Detect which cell encompasses the target text, then output its (X, Y) center coordinate. 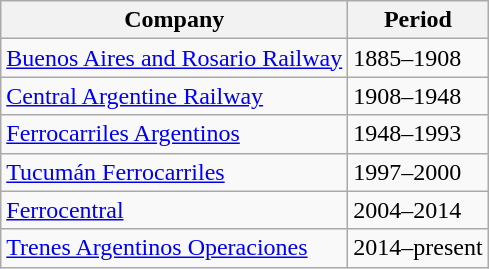
Tucumán Ferrocarriles (174, 172)
1885–1908 (418, 58)
Period (418, 20)
Trenes Argentinos Operaciones (174, 248)
1908–1948 (418, 96)
1997–2000 (418, 172)
Buenos Aires and Rosario Railway (174, 58)
2014–present (418, 248)
Company (174, 20)
Central Argentine Railway (174, 96)
Ferrocentral (174, 210)
1948–1993 (418, 134)
Ferrocarriles Argentinos (174, 134)
2004–2014 (418, 210)
